Return (x, y) of the center of cell containing provided text 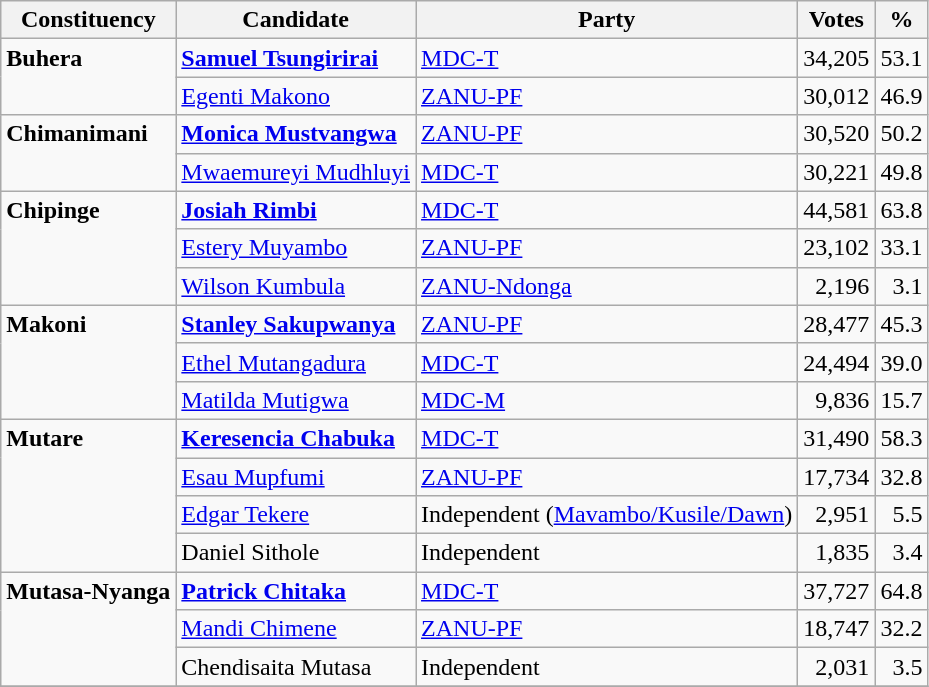
50.2 (902, 134)
Votes (836, 20)
53.1 (902, 58)
ZANU-Ndonga (607, 286)
37,727 (836, 591)
5.5 (902, 515)
32.8 (902, 477)
Mutasa-Nyanga (88, 629)
Candidate (296, 20)
Monica Mustvangwa (296, 134)
2,951 (836, 515)
Mwaemureyi Mudhluyi (296, 172)
Patrick Chitaka (296, 591)
34,205 (836, 58)
58.3 (902, 438)
45.3 (902, 324)
17,734 (836, 477)
Edgar Tekere (296, 515)
Independent (Mavambo/Kusile/Dawn) (607, 515)
Chendisaita Mutasa (296, 667)
Daniel Sithole (296, 553)
Samuel Tsungirirai (296, 58)
2,196 (836, 286)
Wilson Kumbula (296, 286)
Chipinge (88, 248)
30,012 (836, 96)
Mutare (88, 495)
Chimanimani (88, 153)
Egenti Makono (296, 96)
64.8 (902, 591)
39.0 (902, 362)
Buhera (88, 77)
2,031 (836, 667)
Party (607, 20)
9,836 (836, 400)
Constituency (88, 20)
28,477 (836, 324)
3.5 (902, 667)
Stanley Sakupwanya (296, 324)
63.8 (902, 210)
Josiah Rimbi (296, 210)
Mandi Chimene (296, 629)
Estery Muyambo (296, 248)
3.4 (902, 553)
% (902, 20)
30,520 (836, 134)
Makoni (88, 362)
18,747 (836, 629)
33.1 (902, 248)
46.9 (902, 96)
32.2 (902, 629)
31,490 (836, 438)
24,494 (836, 362)
23,102 (836, 248)
30,221 (836, 172)
MDC-M (607, 400)
Matilda Mutigwa (296, 400)
Ethel Mutangadura (296, 362)
1,835 (836, 553)
Esau Mupfumi (296, 477)
49.8 (902, 172)
15.7 (902, 400)
44,581 (836, 210)
Keresencia Chabuka (296, 438)
3.1 (902, 286)
